Extract the [x, y] coordinate from the center of the cell holding the provided text.  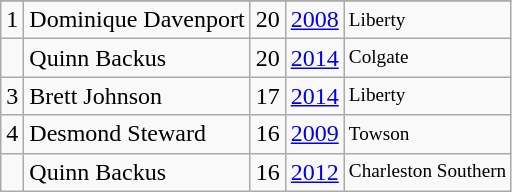
2009 [314, 134]
Brett Johnson [137, 96]
Towson [427, 134]
3 [12, 96]
Dominique Davenport [137, 20]
1 [12, 20]
2012 [314, 172]
Desmond Steward [137, 134]
Colgate [427, 58]
2008 [314, 20]
17 [268, 96]
Charleston Southern [427, 172]
4 [12, 134]
